Scan for the cell matching the given text and deliver its [x, y] coordinate at center. 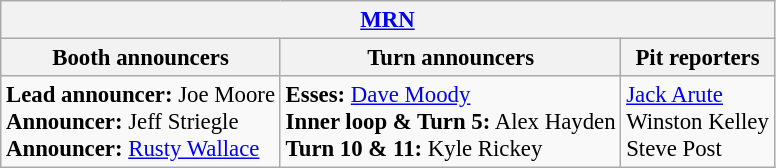
Pit reporters [698, 58]
Jack AruteWinston KelleySteve Post [698, 122]
Lead announcer: Joe MooreAnnouncer: Jeff StriegleAnnouncer: Rusty Wallace [141, 122]
Booth announcers [141, 58]
MRN [388, 20]
Esses: Dave Moody Inner loop & Turn 5: Alex HaydenTurn 10 & 11: Kyle Rickey [450, 122]
Turn announcers [450, 58]
